For the text-containing cell, return its midpoint in (x, y) coordinate format. 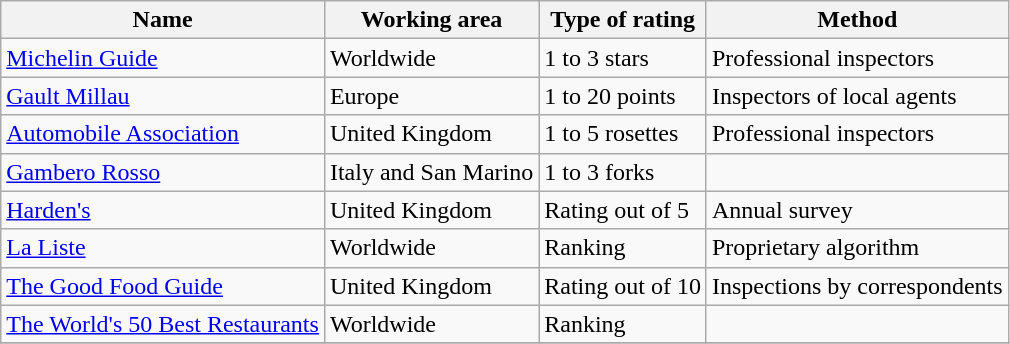
1 to 3 forks (623, 172)
Working area (431, 20)
Gambero Rosso (163, 172)
Harden's (163, 210)
La Liste (163, 248)
Rating out of 10 (623, 286)
Rating out of 5 (623, 210)
Name (163, 20)
Inspectors of local agents (857, 96)
The Good Food Guide (163, 286)
Method (857, 20)
The World's 50 Best Restaurants (163, 324)
Europe (431, 96)
Italy and San Marino (431, 172)
Type of rating (623, 20)
Annual survey (857, 210)
Automobile Association (163, 134)
Proprietary algorithm (857, 248)
1 to 5 rosettes (623, 134)
Michelin Guide (163, 58)
Gault Millau (163, 96)
1 to 3 stars (623, 58)
1 to 20 points (623, 96)
Inspections by correspondents (857, 286)
